Return the (X, Y) coordinate for the center point of the cell that contains the specified text.  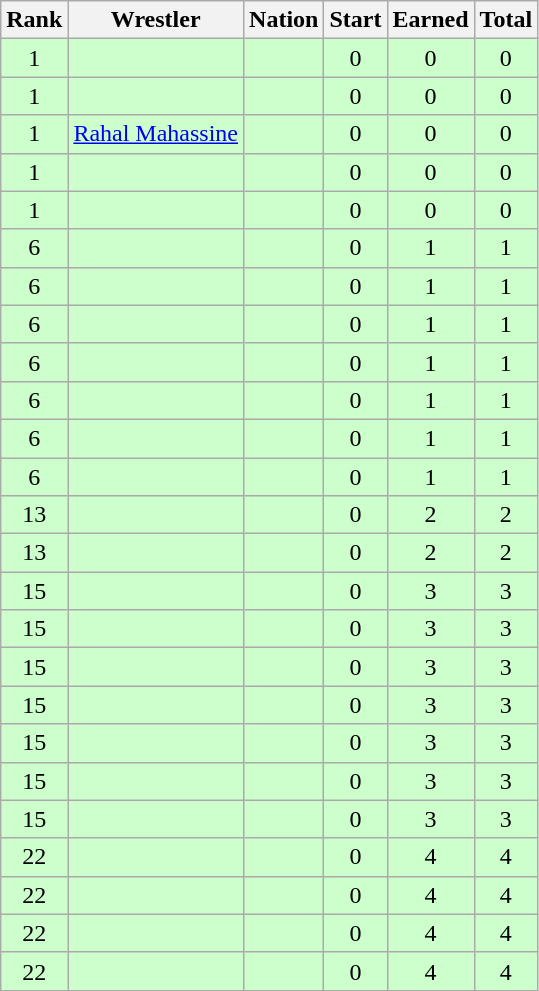
Nation (284, 20)
Rahal Mahassine (156, 134)
Total (506, 20)
Wrestler (156, 20)
Rank (34, 20)
Start (356, 20)
Earned (430, 20)
